From the cell containing the given text, extract its center point as [X, Y] coordinate. 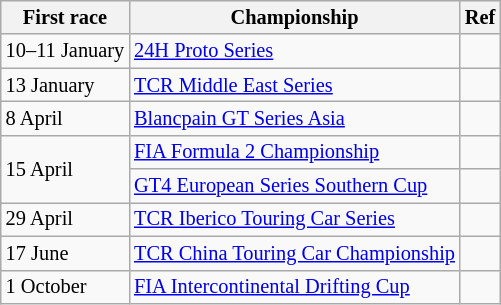
8 April [65, 118]
TCR Iberico Touring Car Series [294, 219]
1 October [65, 287]
GT4 European Series Southern Cup [294, 186]
FIA Intercontinental Drifting Cup [294, 287]
13 January [65, 85]
29 April [65, 219]
TCR Middle East Series [294, 85]
24H Proto Series [294, 51]
17 June [65, 253]
FIA Formula 2 Championship [294, 152]
Blancpain GT Series Asia [294, 118]
First race [65, 17]
TCR China Touring Car Championship [294, 253]
Championship [294, 17]
15 April [65, 168]
Ref [480, 17]
10–11 January [65, 51]
